Return the (X, Y) coordinate for the center point of the cell that contains the specified text.  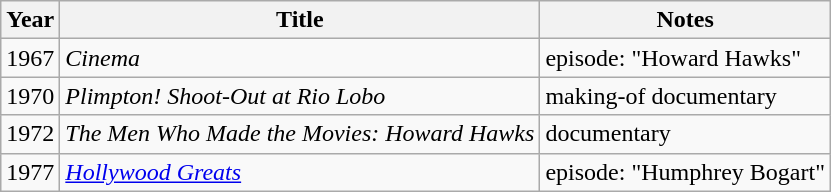
documentary (686, 134)
Plimpton! Shoot-Out at Rio Lobo (300, 96)
making-of documentary (686, 96)
episode: "Howard Hawks" (686, 58)
1970 (30, 96)
The Men Who Made the Movies: Howard Hawks (300, 134)
episode: "Humphrey Bogart" (686, 172)
Year (30, 20)
1967 (30, 58)
Cinema (300, 58)
Title (300, 20)
Hollywood Greats (300, 172)
1977 (30, 172)
Notes (686, 20)
1972 (30, 134)
